Extract the [X, Y] coordinate from the center of the cell holding the provided text.  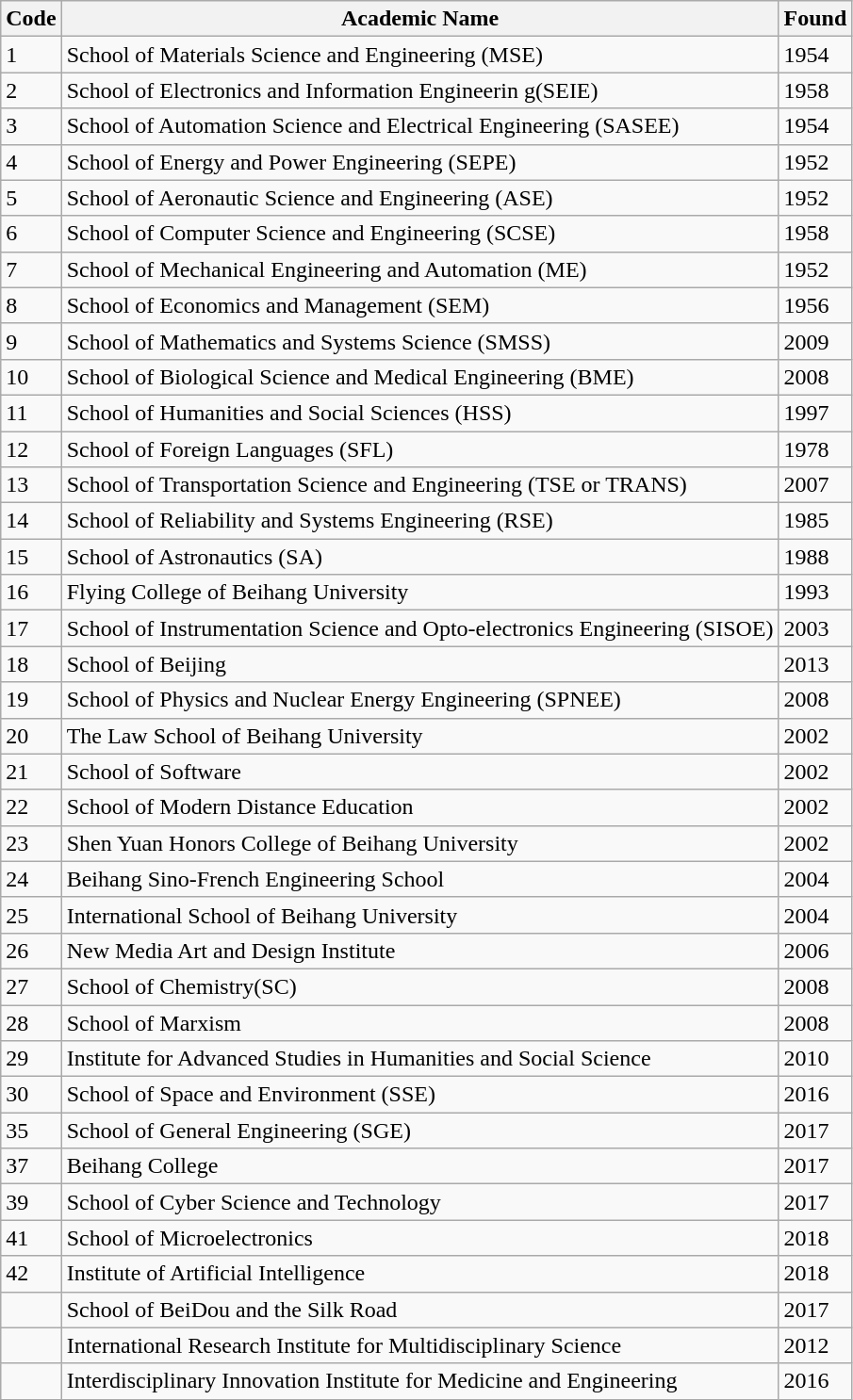
School of Transportation Science and Engineering (TSE or TRANS) [420, 485]
18 [31, 664]
School of Space and Environment (SSE) [420, 1095]
School of Chemistry(SC) [420, 986]
Flying College of Beihang University [420, 593]
Beihang College [420, 1166]
School of Reliability and Systems Engineering (RSE) [420, 521]
1956 [815, 305]
42 [31, 1274]
7 [31, 269]
School of Biological Science and Medical Engineering (BME) [420, 377]
School of Astronautics (SA) [420, 557]
School of General Engineering (SGE) [420, 1131]
29 [31, 1059]
28 [31, 1022]
19 [31, 700]
26 [31, 951]
21 [31, 772]
1 [31, 55]
1985 [815, 521]
Academic Name [420, 19]
School of Cyber Science and Technology [420, 1202]
6 [31, 234]
17 [31, 628]
1997 [815, 413]
New Media Art and Design Institute [420, 951]
27 [31, 986]
School of Beijing [420, 664]
School of Automation Science and Electrical Engineering (SASEE) [420, 126]
Found [815, 19]
2 [31, 90]
International School of Beihang University [420, 915]
1988 [815, 557]
3 [31, 126]
25 [31, 915]
2007 [815, 485]
2013 [815, 664]
41 [31, 1238]
13 [31, 485]
School of Microelectronics [420, 1238]
2009 [815, 341]
School of Physics and Nuclear Energy Engineering (SPNEE) [420, 700]
Beihang Sino-French Engineering School [420, 879]
School of Instrumentation Science and Opto-electronics Engineering (SISOE) [420, 628]
14 [31, 521]
10 [31, 377]
2003 [815, 628]
23 [31, 843]
School of Mathematics and Systems Science (SMSS) [420, 341]
1978 [815, 449]
School of Energy and Power Engineering (SEPE) [420, 162]
Institute of Artificial Intelligence [420, 1274]
22 [31, 807]
2012 [815, 1345]
Institute for Advanced Studies in Humanities and Social Science [420, 1059]
1993 [815, 593]
The Law School of Beihang University [420, 736]
Shen Yuan Honors College of Beihang University [420, 843]
9 [31, 341]
Interdisciplinary Innovation Institute for Medicine and Engineering [420, 1381]
16 [31, 593]
School of Materials Science and Engineering (MSE) [420, 55]
11 [31, 413]
35 [31, 1131]
School of Aeronautic Science and Engineering (ASE) [420, 198]
12 [31, 449]
39 [31, 1202]
24 [31, 879]
School of Electronics and Information Engineerin g(SEIE) [420, 90]
Code [31, 19]
School of Computer Science and Engineering (SCSE) [420, 234]
15 [31, 557]
School of Humanities and Social Sciences (HSS) [420, 413]
School of Modern Distance Education [420, 807]
2006 [815, 951]
School of BeiDou and the Silk Road [420, 1310]
School of Software [420, 772]
School of Economics and Management (SEM) [420, 305]
5 [31, 198]
8 [31, 305]
School of Marxism [420, 1022]
37 [31, 1166]
School of Mechanical Engineering and Automation (ME) [420, 269]
30 [31, 1095]
International Research Institute for Multidisciplinary Science [420, 1345]
School of Foreign Languages (SFL) [420, 449]
2010 [815, 1059]
4 [31, 162]
20 [31, 736]
